Scan for the cell matching the given text and deliver its [X, Y] coordinate at center. 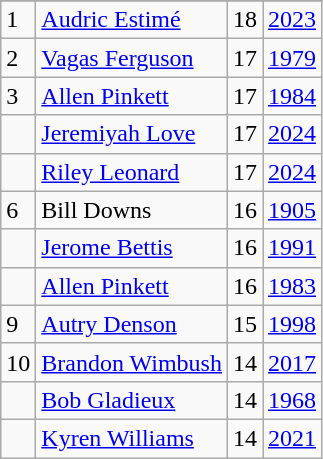
1968 [292, 400]
2023 [292, 20]
18 [244, 20]
Audric Estimé [132, 20]
1998 [292, 324]
Riley Leonard [132, 172]
2 [18, 58]
Autry Denson [132, 324]
1 [18, 20]
1979 [292, 58]
Brandon Wimbush [132, 362]
1991 [292, 248]
2017 [292, 362]
Vagas Ferguson [132, 58]
1905 [292, 210]
3 [18, 96]
15 [244, 324]
1984 [292, 96]
10 [18, 362]
Bob Gladieux [132, 400]
Jerome Bettis [132, 248]
1983 [292, 286]
Kyren Williams [132, 438]
6 [18, 210]
Bill Downs [132, 210]
2021 [292, 438]
9 [18, 324]
Jeremiyah Love [132, 134]
